Determine the [x, y] coordinate at the center of the cell enclosing the given text.  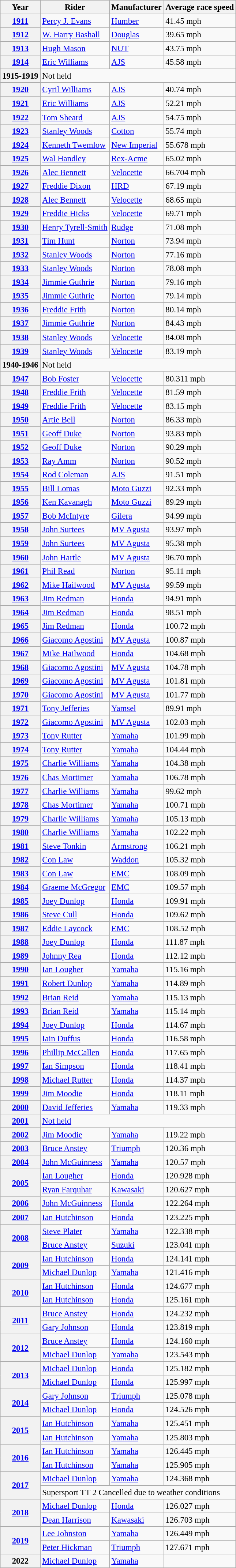
1997 [20, 1066]
1986 [20, 915]
Yamsel [136, 708]
Peter Hickman [75, 1547]
1973 [20, 736]
102.22 mph [200, 832]
Steve Cull [75, 915]
Steve Tonkin [75, 846]
1931 [20, 241]
2011 [20, 1320]
100.71 mph [200, 805]
1959 [20, 544]
55.74 mph [200, 131]
Steve Plater [75, 1231]
89.91 mph [200, 708]
124.677 mph [200, 1286]
1940-1946 [20, 365]
1980 [20, 832]
2016 [20, 1458]
NUT [136, 49]
106.21 mph [200, 846]
1935 [20, 296]
102.03 mph [200, 722]
1998 [20, 1080]
93.83 mph [200, 433]
Phil Read [75, 571]
55.678 mph [200, 145]
114.89 mph [200, 984]
Ken Kavanagh [75, 502]
2017 [20, 1485]
1987 [20, 929]
127.671 mph [200, 1547]
100.72 mph [200, 626]
94.91 mph [200, 598]
94.99 mph [200, 516]
Tom Sheard [75, 117]
1939 [20, 351]
124.232 mph [200, 1313]
120.57 mph [200, 1162]
Gilera [136, 516]
115.13 mph [200, 997]
90.52 mph [200, 461]
54.75 mph [200, 117]
1993 [20, 1011]
124.526 mph [200, 1410]
1994 [20, 1025]
123.041 mph [200, 1245]
95.38 mph [200, 544]
104.78 mph [200, 667]
1982 [20, 860]
1924 [20, 145]
1999 [20, 1094]
2003 [20, 1148]
2010 [20, 1293]
1922 [20, 117]
1975 [20, 764]
115.14 mph [200, 1011]
83.15 mph [200, 406]
1957 [20, 516]
92.33 mph [200, 489]
1921 [20, 104]
120.627 mph [200, 1190]
Johnny Rea [75, 956]
115.16 mph [200, 970]
1988 [20, 942]
108.09 mph [200, 873]
Phillip McCallen [75, 1052]
1934 [20, 282]
124.368 mph [200, 1478]
1960 [20, 557]
1933 [20, 268]
John Hartle [75, 557]
101.81 mph [200, 681]
Tony Jefferies [75, 708]
96.70 mph [200, 557]
124.141 mph [200, 1259]
2013 [20, 1375]
Bill Lomas [75, 489]
1977 [20, 791]
W. Harry Bashall [75, 35]
1953 [20, 461]
89.29 mph [200, 502]
Iain Duffus [75, 1038]
121.416 mph [200, 1272]
81.59 mph [200, 392]
2015 [20, 1430]
86.33 mph [200, 420]
1970 [20, 695]
1963 [20, 598]
84.08 mph [200, 337]
117.65 mph [200, 1052]
1952 [20, 447]
Ian Simpson [75, 1066]
124.160 mph [200, 1341]
106.78 mph [200, 777]
Graeme McGregor [75, 887]
1915-1919 [20, 76]
69.71 mph [200, 214]
114.67 mph [200, 1025]
68.65 mph [200, 200]
116.58 mph [200, 1038]
2022 [20, 1561]
40.74 mph [200, 90]
73.94 mph [200, 241]
1979 [20, 819]
1992 [20, 997]
2012 [20, 1348]
2018 [20, 1513]
39.65 mph [200, 35]
1949 [20, 406]
101.99 mph [200, 736]
Freddie Dixon [75, 186]
1948 [20, 392]
Year [20, 7]
1981 [20, 846]
Dean Harrison [75, 1520]
Bob Foster [75, 379]
1927 [20, 186]
Rex-Acme [136, 158]
126.027 mph [200, 1506]
125.182 mph [200, 1369]
2004 [20, 1162]
123.225 mph [200, 1217]
119.33 mph [200, 1107]
99.62 mph [200, 791]
80.14 mph [200, 310]
118.41 mph [200, 1066]
1961 [20, 571]
1951 [20, 433]
2005 [20, 1183]
1965 [20, 626]
Artie Bell [75, 420]
109.91 mph [200, 901]
Rudge [136, 227]
1923 [20, 131]
114.37 mph [200, 1080]
71.08 mph [200, 227]
1962 [20, 585]
Armstrong [136, 846]
105.13 mph [200, 819]
122.338 mph [200, 1231]
1995 [20, 1038]
2006 [20, 1204]
1932 [20, 255]
67.19 mph [200, 186]
Freddie Hicks [75, 214]
123.819 mph [200, 1327]
1955 [20, 489]
1996 [20, 1052]
1978 [20, 805]
Eddie Laycock [75, 929]
1926 [20, 172]
99.59 mph [200, 585]
1966 [20, 640]
1990 [20, 970]
Cotton [136, 131]
Tim Hunt [75, 241]
1912 [20, 35]
120.928 mph [200, 1176]
1974 [20, 750]
1989 [20, 956]
1930 [20, 227]
125.997 mph [200, 1382]
1911 [20, 21]
79.16 mph [200, 282]
1956 [20, 502]
Robert Dunlop [75, 984]
125.905 mph [200, 1465]
HRD [136, 186]
125.078 mph [200, 1396]
108.52 mph [200, 929]
Douglas [136, 35]
111.87 mph [200, 942]
90.29 mph [200, 447]
105.32 mph [200, 860]
126.445 mph [200, 1451]
119.22 mph [200, 1135]
1958 [20, 530]
79.14 mph [200, 296]
1914 [20, 62]
77.16 mph [200, 255]
125.451 mph [200, 1424]
98.51 mph [200, 612]
1976 [20, 777]
Kenneth Twemlow [75, 145]
1954 [20, 475]
93.97 mph [200, 530]
Cyril Williams [75, 90]
83.19 mph [200, 351]
1991 [20, 984]
100.87 mph [200, 640]
104.38 mph [200, 764]
123.543 mph [200, 1355]
109.62 mph [200, 915]
41.45 mph [200, 21]
Michael Rutter [75, 1080]
112.12 mph [200, 956]
2019 [20, 1541]
118.11 mph [200, 1094]
1971 [20, 708]
2001 [20, 1121]
45.58 mph [200, 62]
1925 [20, 158]
Bob McIntyre [75, 516]
43.75 mph [200, 49]
65.02 mph [200, 158]
66.704 mph [200, 172]
52.21 mph [200, 104]
Henry Tyrell-Smith [75, 227]
120.36 mph [200, 1148]
Lee Johnston [75, 1534]
1938 [20, 337]
1967 [20, 654]
101.77 mph [200, 695]
95.11 mph [200, 571]
1983 [20, 873]
126.449 mph [200, 1534]
New Imperial [136, 145]
2014 [20, 1403]
Rod Coleman [75, 475]
2007 [20, 1217]
David Jefferies [75, 1107]
122.264 mph [200, 1204]
1913 [20, 49]
1985 [20, 901]
1928 [20, 200]
Supersport TT 2 Cancelled due to weather conditions [138, 1492]
104.44 mph [200, 750]
2009 [20, 1266]
1947 [20, 379]
1984 [20, 887]
Humber [136, 21]
1929 [20, 214]
1937 [20, 324]
Percy J. Evans [75, 21]
126.703 mph [200, 1520]
1972 [20, 722]
1968 [20, 667]
Average race speed [200, 7]
1936 [20, 310]
104.68 mph [200, 654]
84.43 mph [200, 324]
Suzuki [136, 1245]
125.161 mph [200, 1300]
Waddon [136, 860]
2000 [20, 1107]
Hugh Mason [75, 49]
Manufacturer [136, 7]
80.311 mph [200, 379]
2008 [20, 1238]
Ray Amm [75, 461]
1920 [20, 90]
1964 [20, 612]
Wal Handley [75, 158]
1969 [20, 681]
125.803 mph [200, 1437]
1950 [20, 420]
Rider [75, 7]
91.51 mph [200, 475]
Ryan Farquhar [75, 1190]
109.57 mph [200, 887]
2002 [20, 1135]
78.08 mph [200, 268]
